Detect which cell encompasses the target text, then output its [X, Y] center coordinate. 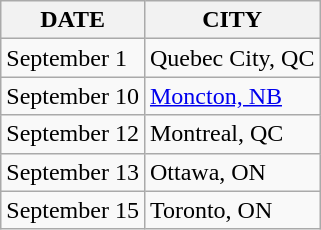
September 10 [73, 96]
Ottawa, ON [232, 172]
September 13 [73, 172]
Montreal, QC [232, 134]
Moncton, NB [232, 96]
September 15 [73, 210]
CITY [232, 20]
September 1 [73, 58]
DATE [73, 20]
September 12 [73, 134]
Toronto, ON [232, 210]
Quebec City, QC [232, 58]
